Determine the [X, Y] coordinate at the center of the cell enclosing the given text.  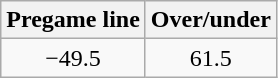
Over/under [210, 20]
61.5 [210, 58]
Pregame line [74, 20]
−49.5 [74, 58]
